Find where the given text appears and provide that cell's center as (x, y) coordinate. 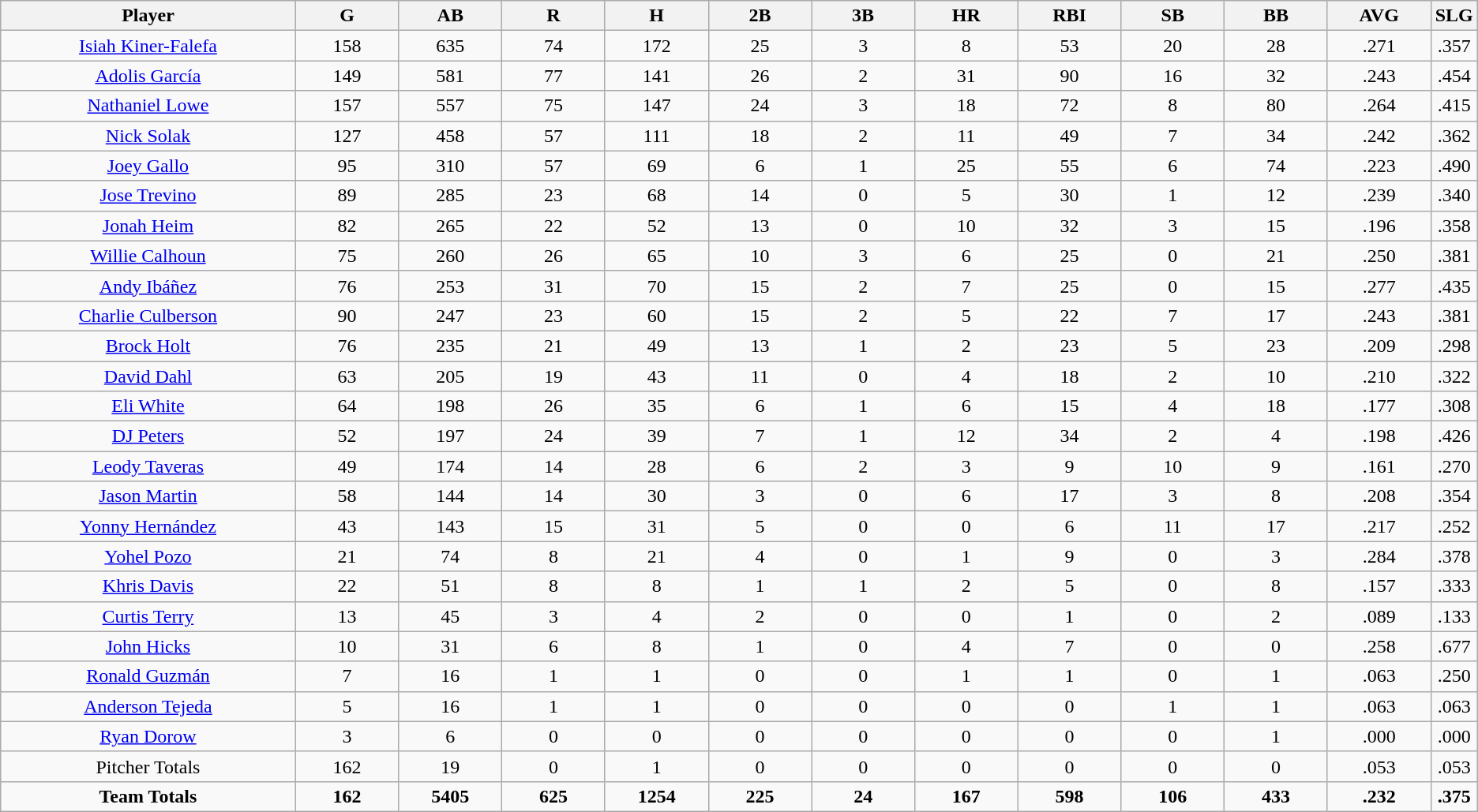
.157 (1379, 586)
John Hicks (148, 646)
89 (347, 196)
.358 (1454, 226)
225 (760, 796)
.208 (1379, 496)
.252 (1454, 526)
.375 (1454, 796)
82 (347, 226)
157 (347, 106)
Player (148, 16)
141 (657, 76)
45 (450, 616)
.258 (1379, 646)
.217 (1379, 526)
598 (1069, 796)
BB (1276, 16)
2B (760, 16)
635 (450, 46)
SB (1173, 16)
.284 (1379, 556)
172 (657, 46)
SLG (1454, 16)
3B (864, 16)
David Dahl (148, 376)
Nathaniel Lowe (148, 106)
.223 (1379, 166)
60 (657, 316)
Ronald Guzmán (148, 676)
80 (1276, 106)
111 (657, 136)
.340 (1454, 196)
581 (450, 76)
69 (657, 166)
Charlie Culberson (148, 316)
65 (657, 256)
.354 (1454, 496)
260 (450, 256)
55 (1069, 166)
Joey Gallo (148, 166)
.322 (1454, 376)
.271 (1379, 46)
Khris Davis (148, 586)
.232 (1379, 796)
247 (450, 316)
39 (657, 436)
.264 (1379, 106)
158 (347, 46)
.242 (1379, 136)
HR (966, 16)
Ryan Dorow (148, 736)
Isiah Kiner-Falefa (148, 46)
.490 (1454, 166)
RBI (1069, 16)
.362 (1454, 136)
.161 (1379, 466)
.277 (1379, 286)
DJ Peters (148, 436)
Adolis García (148, 76)
458 (450, 136)
77 (554, 76)
Curtis Terry (148, 616)
310 (450, 166)
64 (347, 406)
Pitcher Totals (148, 766)
167 (966, 796)
53 (1069, 46)
.298 (1454, 346)
.454 (1454, 76)
.677 (1454, 646)
58 (347, 496)
Leody Taveras (148, 466)
197 (450, 436)
127 (347, 136)
.378 (1454, 556)
433 (1276, 796)
70 (657, 286)
.415 (1454, 106)
1254 (657, 796)
.209 (1379, 346)
Yohel Pozo (148, 556)
H (657, 16)
.239 (1379, 196)
235 (450, 346)
Jason Martin (148, 496)
.198 (1379, 436)
198 (450, 406)
205 (450, 376)
63 (347, 376)
Eli White (148, 406)
557 (450, 106)
Brock Holt (148, 346)
.196 (1379, 226)
51 (450, 586)
.210 (1379, 376)
.435 (1454, 286)
5405 (450, 796)
174 (450, 466)
.133 (1454, 616)
285 (450, 196)
106 (1173, 796)
.426 (1454, 436)
265 (450, 226)
G (347, 16)
20 (1173, 46)
Anderson Tejeda (148, 706)
.089 (1379, 616)
Jonah Heim (148, 226)
AVG (1379, 16)
.308 (1454, 406)
Andy Ibáñez (148, 286)
68 (657, 196)
253 (450, 286)
.333 (1454, 586)
Yonny Hernández (148, 526)
AB (450, 16)
95 (347, 166)
72 (1069, 106)
.357 (1454, 46)
Team Totals (148, 796)
35 (657, 406)
Willie Calhoun (148, 256)
Jose Trevino (148, 196)
.177 (1379, 406)
.270 (1454, 466)
Nick Solak (148, 136)
147 (657, 106)
143 (450, 526)
149 (347, 76)
144 (450, 496)
625 (554, 796)
R (554, 16)
